Output the (x, y) coordinate of the center of the cell containing the given text.  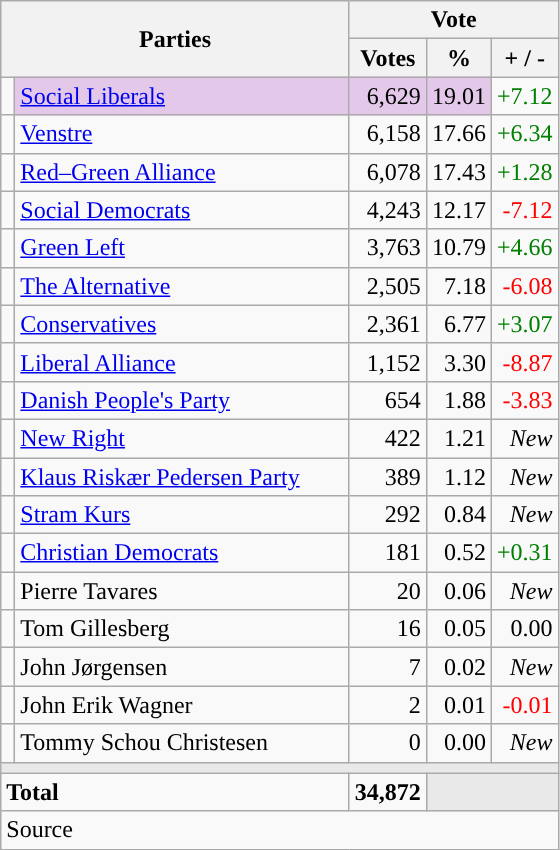
Parties (176, 39)
3.30 (458, 362)
0.02 (458, 667)
-7.12 (524, 210)
1,152 (388, 362)
Source (280, 830)
6,629 (388, 96)
7.18 (458, 286)
1.88 (458, 400)
% (458, 58)
0.05 (458, 629)
+6.34 (524, 134)
-3.83 (524, 400)
Danish People's Party (182, 400)
19.01 (458, 96)
Liberal Alliance (182, 362)
2,505 (388, 286)
0.06 (458, 591)
422 (388, 438)
Klaus Riskær Pedersen Party (182, 477)
Venstre (182, 134)
+1.28 (524, 172)
Red–Green Alliance (182, 172)
+4.66 (524, 248)
17.66 (458, 134)
+0.31 (524, 553)
17.43 (458, 172)
Total (176, 792)
4,243 (388, 210)
Social Liberals (182, 96)
Vote (454, 20)
2,361 (388, 324)
10.79 (458, 248)
6,158 (388, 134)
Tom Gillesberg (182, 629)
0.52 (458, 553)
6.77 (458, 324)
Pierre Tavares (182, 591)
0.84 (458, 515)
-6.08 (524, 286)
The Alternative (182, 286)
1.12 (458, 477)
0.01 (458, 705)
389 (388, 477)
+ / - (524, 58)
Social Democrats (182, 210)
16 (388, 629)
New Right (182, 438)
John Erik Wagner (182, 705)
Conservatives (182, 324)
Stram Kurs (182, 515)
+7.12 (524, 96)
3,763 (388, 248)
0 (388, 743)
-8.87 (524, 362)
John Jørgensen (182, 667)
Tommy Schou Christesen (182, 743)
20 (388, 591)
34,872 (388, 792)
654 (388, 400)
292 (388, 515)
6,078 (388, 172)
7 (388, 667)
2 (388, 705)
Christian Democrats (182, 553)
+3.07 (524, 324)
-0.01 (524, 705)
181 (388, 553)
Votes (388, 58)
1.21 (458, 438)
12.17 (458, 210)
Green Left (182, 248)
